Output the [x, y] coordinate of the center of the cell containing the given text.  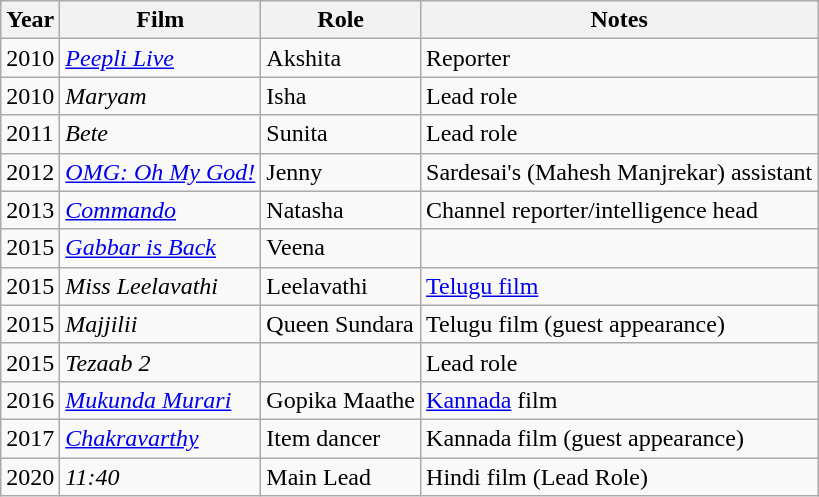
Item dancer [341, 438]
Natasha [341, 210]
Gopika Maathe [341, 400]
Chakravarthy [160, 438]
Commando [160, 210]
2011 [30, 134]
2017 [30, 438]
Mukunda Murari [160, 400]
2012 [30, 172]
Telugu film [620, 286]
Queen Sundara [341, 324]
Main Lead [341, 477]
11:40 [160, 477]
Film [160, 20]
Channel reporter/intelligence head [620, 210]
Hindi film (Lead Role) [620, 477]
Maryam [160, 96]
Peepli Live [160, 58]
Tezaab 2 [160, 362]
Jenny [341, 172]
Telugu film (guest appearance) [620, 324]
Bete [160, 134]
Role [341, 20]
Akshita [341, 58]
2020 [30, 477]
Sunita [341, 134]
Notes [620, 20]
Miss Leelavathi [160, 286]
Kannada film [620, 400]
OMG: Oh My God! [160, 172]
Leelavathi [341, 286]
Reporter [620, 58]
Isha [341, 96]
Year [30, 20]
Kannada film (guest appearance) [620, 438]
Majjilii [160, 324]
Veena [341, 248]
Sardesai's (Mahesh Manjrekar) assistant [620, 172]
Gabbar is Back [160, 248]
2013 [30, 210]
2016 [30, 400]
